Identify which cell holds the provided text, then report its [x, y] central coordinate. 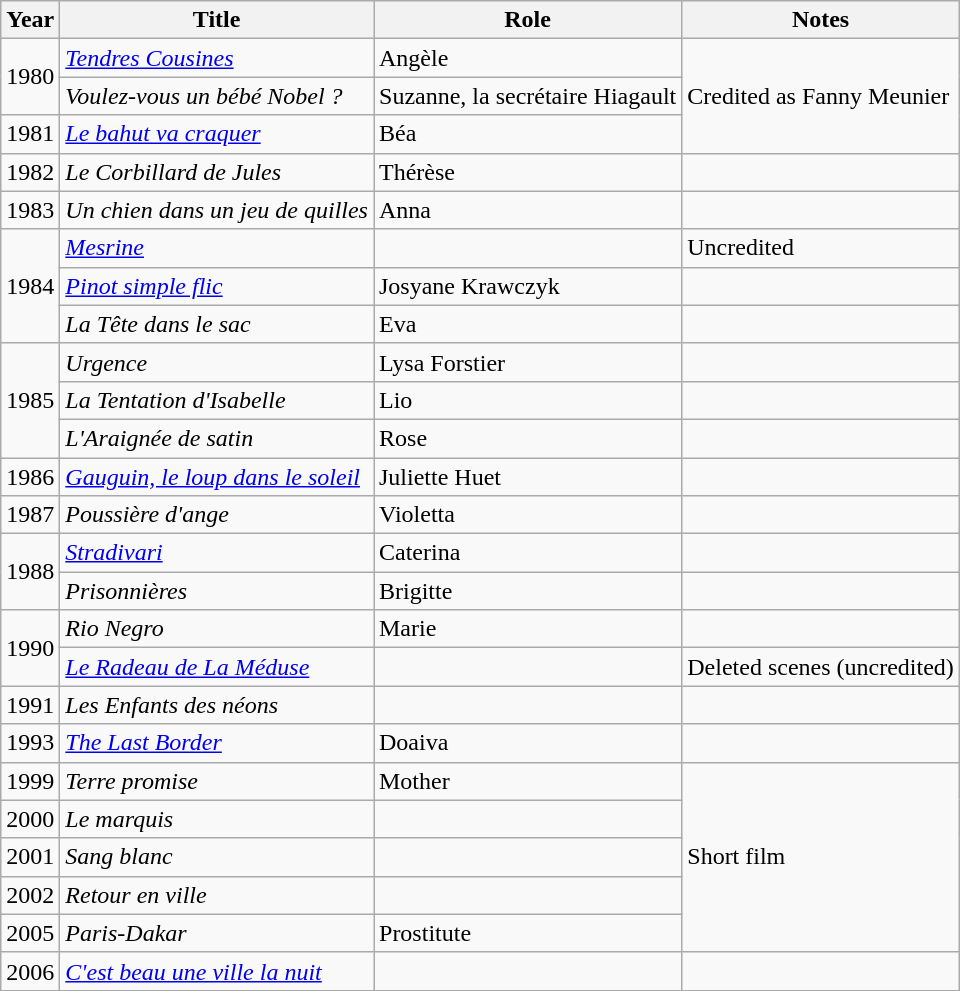
Rio Negro [217, 629]
Sang blanc [217, 857]
Le marquis [217, 819]
Caterina [528, 553]
Stradivari [217, 553]
Anna [528, 210]
Uncredited [821, 248]
1986 [30, 477]
Thérèse [528, 172]
1987 [30, 515]
Prisonnières [217, 591]
Short film [821, 857]
1981 [30, 134]
L'Araignée de satin [217, 438]
1984 [30, 286]
Terre promise [217, 781]
Title [217, 20]
Lysa Forstier [528, 362]
Violetta [528, 515]
Le bahut va craquer [217, 134]
1983 [30, 210]
Credited as Fanny Meunier [821, 96]
C'est beau une ville la nuit [217, 971]
1999 [30, 781]
Year [30, 20]
Mother [528, 781]
2001 [30, 857]
Pinot simple flic [217, 286]
Rose [528, 438]
Béa [528, 134]
2005 [30, 933]
Tendres Cousines [217, 58]
1991 [30, 705]
Marie [528, 629]
Lio [528, 400]
Notes [821, 20]
Suzanne, la secrétaire Hiagault [528, 96]
Retour en ville [217, 895]
Voulez-vous un bébé Nobel ? [217, 96]
1985 [30, 400]
Eva [528, 324]
Role [528, 20]
Josyane Krawczyk [528, 286]
Paris-Dakar [217, 933]
1980 [30, 77]
Le Corbillard de Jules [217, 172]
Prostitute [528, 933]
Angèle [528, 58]
Gauguin, le loup dans le soleil [217, 477]
Deleted scenes (uncredited) [821, 667]
Un chien dans un jeu de quilles [217, 210]
2002 [30, 895]
Doaiva [528, 743]
1990 [30, 648]
Le Radeau de La Méduse [217, 667]
Mesrine [217, 248]
Les Enfants des néons [217, 705]
La Tentation d'Isabelle [217, 400]
1988 [30, 572]
Juliette Huet [528, 477]
The Last Border [217, 743]
2006 [30, 971]
Poussière d'ange [217, 515]
2000 [30, 819]
Brigitte [528, 591]
Urgence [217, 362]
1993 [30, 743]
1982 [30, 172]
La Tête dans le sac [217, 324]
